Output the (x, y) coordinate of the center of the cell containing the given text.  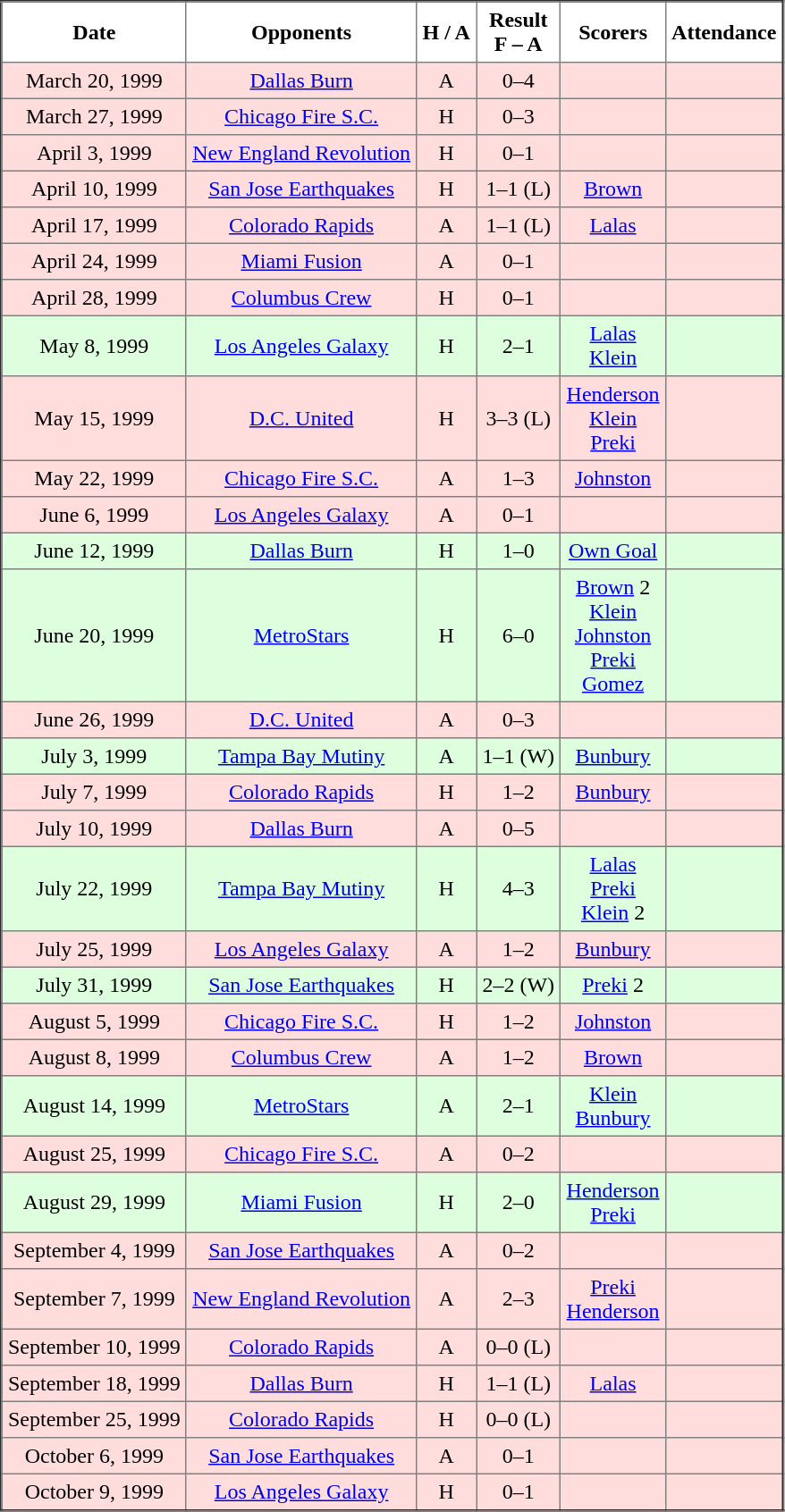
4–3 (519, 888)
October 9, 1999 (95, 1492)
Lalas Klein (613, 346)
June 26, 1999 (95, 719)
August 25, 1999 (95, 1154)
September 10, 1999 (95, 1347)
Scorers (613, 32)
September 25, 1999 (95, 1419)
Lalas Preki Klein 2 (613, 888)
3–3 (L) (519, 418)
September 7, 1999 (95, 1299)
July 25, 1999 (95, 949)
April 17, 1999 (95, 225)
1–3 (519, 478)
May 15, 1999 (95, 418)
June 20, 1999 (95, 635)
April 24, 1999 (95, 261)
August 8, 1999 (95, 1057)
Preki Henderson (613, 1299)
July 7, 1999 (95, 792)
July 31, 1999 (95, 985)
April 10, 1999 (95, 189)
Klein Bunbury (613, 1106)
Brown 2 Klein Johnston Preki Gomez (613, 635)
March 20, 1999 (95, 80)
April 3, 1999 (95, 153)
2–2 (W) (519, 985)
July 3, 1999 (95, 756)
July 10, 1999 (95, 828)
May 8, 1999 (95, 346)
0–4 (519, 80)
July 22, 1999 (95, 888)
0–5 (519, 828)
Own Goal (613, 550)
August 14, 1999 (95, 1106)
ResultF – A (519, 32)
Henderson Preki (613, 1203)
1–0 (519, 550)
September 18, 1999 (95, 1383)
September 4, 1999 (95, 1250)
6–0 (519, 635)
June 6, 1999 (95, 515)
April 28, 1999 (95, 298)
August 29, 1999 (95, 1203)
Opponents (300, 32)
Preki 2 (613, 985)
June 12, 1999 (95, 550)
October 6, 1999 (95, 1456)
Henderson Klein Preki (613, 418)
2–3 (519, 1299)
1–1 (W) (519, 756)
Date (95, 32)
Attendance (724, 32)
March 27, 1999 (95, 116)
May 22, 1999 (95, 478)
August 5, 1999 (95, 1021)
H / A (447, 32)
2–0 (519, 1203)
